Detect which cell encompasses the target text, then output its (X, Y) center coordinate. 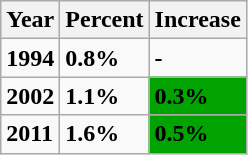
Year (30, 20)
0.5% (198, 134)
1.1% (104, 96)
2002 (30, 96)
0.8% (104, 58)
1994 (30, 58)
0.3% (198, 96)
- (198, 58)
2011 (30, 134)
Percent (104, 20)
Increase (198, 20)
1.6% (104, 134)
